Return the (X, Y) coordinate for the center point of the cell that contains the specified text.  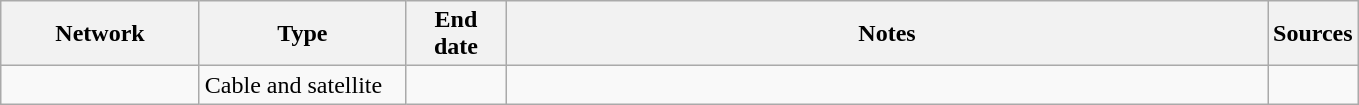
Cable and satellite (302, 85)
Sources (1314, 34)
Notes (886, 34)
End date (456, 34)
Network (100, 34)
Type (302, 34)
